Scan for the cell matching the given text and deliver its (X, Y) coordinate at center. 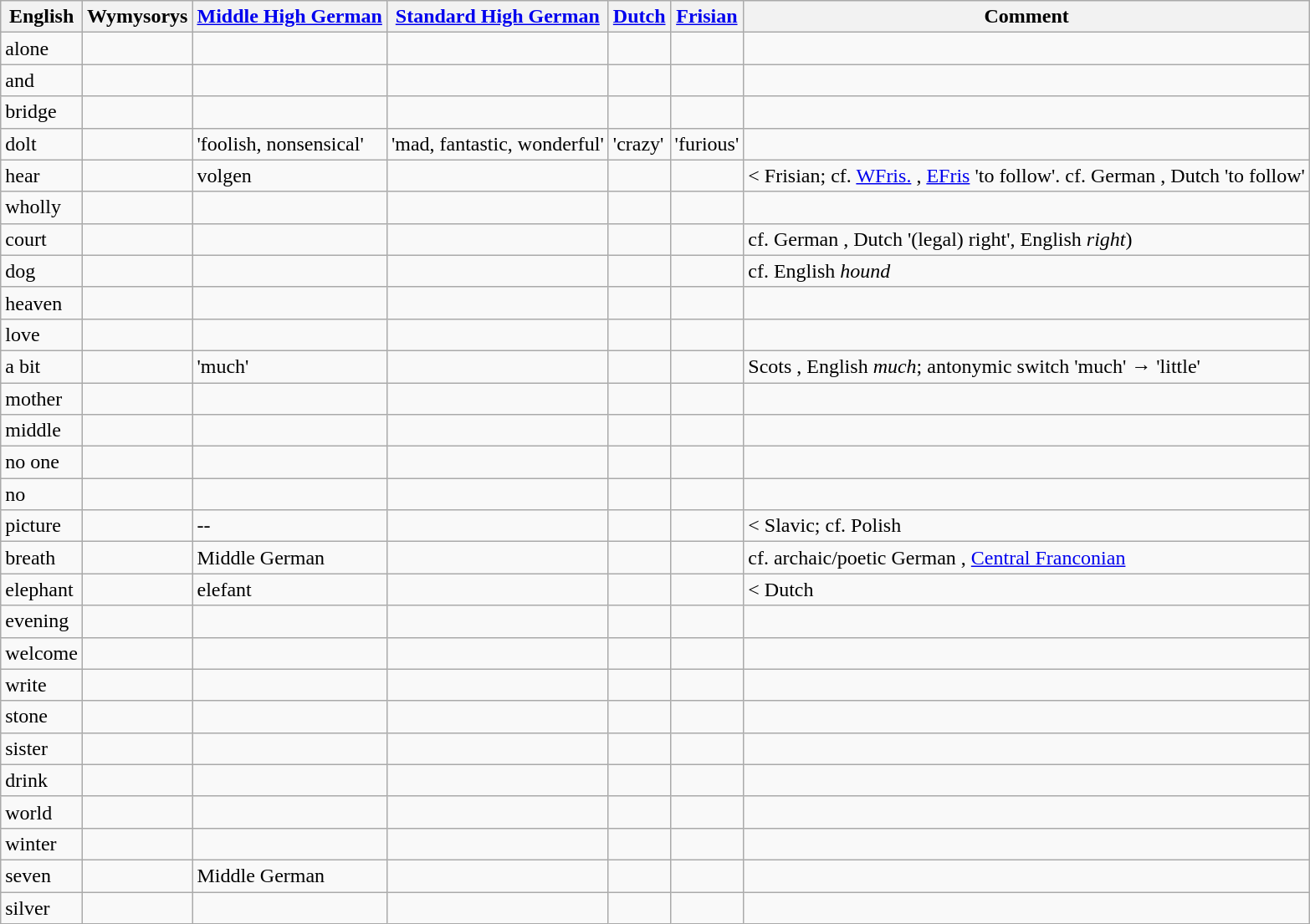
drink (42, 780)
no (42, 494)
-- (289, 526)
Wymysorys (137, 17)
'crazy' (639, 144)
Frisian (707, 17)
bridge (42, 112)
'much' (289, 366)
silver (42, 907)
Middle High German (289, 17)
< Dutch (1027, 590)
breath (42, 558)
hear (42, 176)
Standard High German (497, 17)
stone (42, 717)
dolt (42, 144)
court (42, 239)
dog (42, 271)
wholly (42, 207)
evening (42, 621)
winter (42, 844)
< Slavic; cf. Polish (1027, 526)
love (42, 334)
seven (42, 876)
world (42, 812)
cf. archaic/poetic German , Central Franconian (1027, 558)
Comment (1027, 17)
picture (42, 526)
write (42, 685)
volgen (289, 176)
cf. English hound (1027, 271)
middle (42, 431)
< Frisian; cf. WFris. , EFris 'to follow'. cf. German , Dutch 'to follow' (1027, 176)
English (42, 17)
welcome (42, 653)
elefant (289, 590)
'furious' (707, 144)
sister (42, 748)
no one (42, 462)
cf. German , Dutch '(legal) right', English right) (1027, 239)
and (42, 80)
'foolish, nonsensical' (289, 144)
'mad, fantastic, wonderful' (497, 144)
a bit (42, 366)
Dutch (639, 17)
elephant (42, 590)
Scots , English much; antonymic switch 'much' → 'little' (1027, 366)
alone (42, 48)
mother (42, 399)
heaven (42, 303)
